Determine the [x, y] coordinate at the center of the cell enclosing the given text.  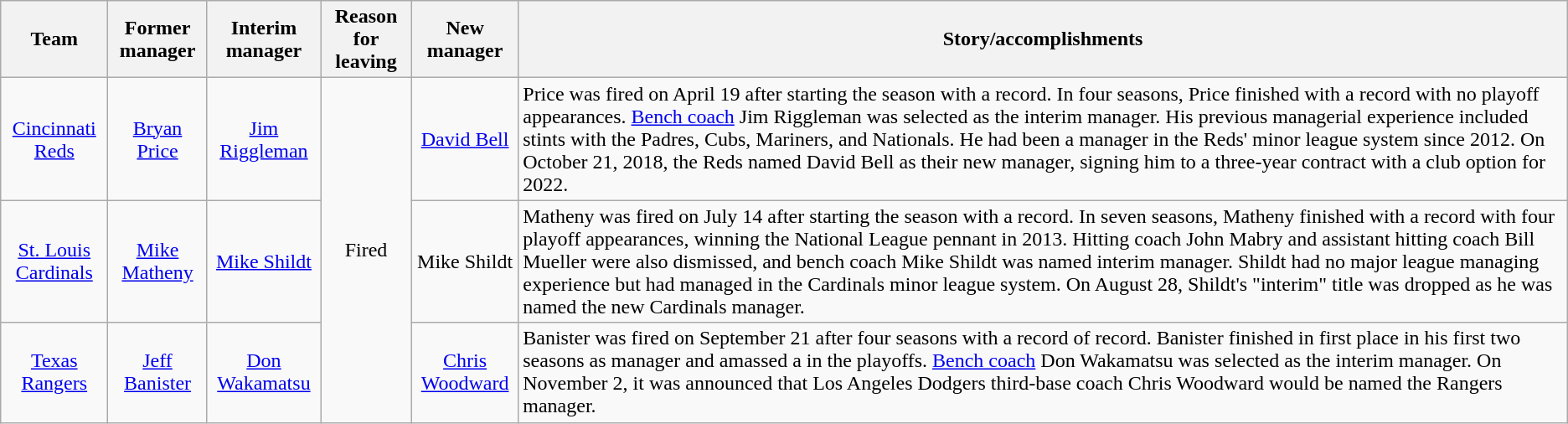
New manager [464, 39]
Don Wakamatsu [263, 372]
Mike Matheny [157, 261]
David Bell [464, 139]
Team [54, 39]
Chris Woodward [464, 372]
Cincinnati Reds [54, 139]
Reason for leaving [367, 39]
Story/accomplishments [1043, 39]
Former manager [157, 39]
Bryan Price [157, 139]
St. Louis Cardinals [54, 261]
Jeff Banister [157, 372]
Interim manager [263, 39]
Texas Rangers [54, 372]
Jim Riggleman [263, 139]
Fired [367, 250]
